For the text-containing cell, return its midpoint in (X, Y) coordinate format. 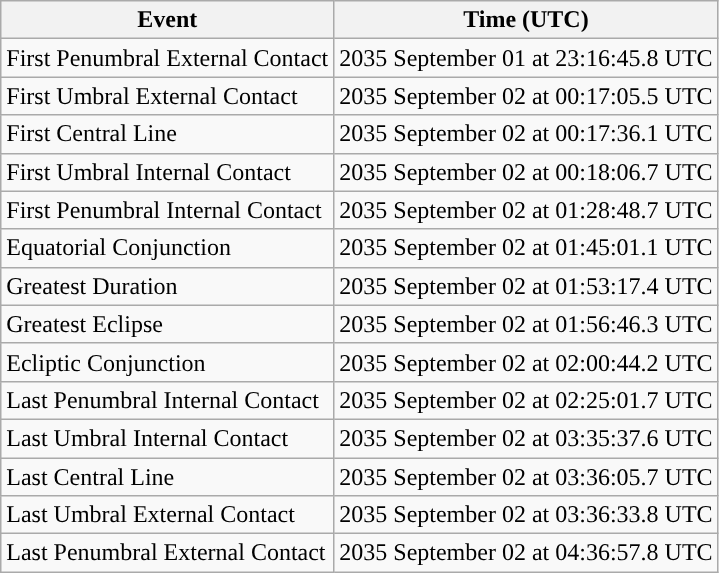
2035 September 02 at 02:25:01.7 UTC (526, 400)
2035 September 02 at 03:36:05.7 UTC (526, 477)
Event (168, 20)
2035 September 02 at 01:53:17.4 UTC (526, 286)
2035 September 02 at 02:00:44.2 UTC (526, 362)
2035 September 02 at 01:45:01.1 UTC (526, 248)
2035 September 02 at 00:17:05.5 UTC (526, 96)
Last Central Line (168, 477)
Time (UTC) (526, 20)
First Penumbral Internal Contact (168, 210)
2035 September 02 at 01:56:46.3 UTC (526, 324)
Last Umbral Internal Contact (168, 438)
2035 September 02 at 00:17:36.1 UTC (526, 134)
First Central Line (168, 134)
2035 September 02 at 04:36:57.8 UTC (526, 553)
2035 September 01 at 23:16:45.8 UTC (526, 58)
2035 September 02 at 03:35:37.6 UTC (526, 438)
Equatorial Conjunction (168, 248)
Last Penumbral External Contact (168, 553)
2035 September 02 at 01:28:48.7 UTC (526, 210)
2035 September 02 at 00:18:06.7 UTC (526, 172)
First Penumbral External Contact (168, 58)
Greatest Duration (168, 286)
Ecliptic Conjunction (168, 362)
Last Penumbral Internal Contact (168, 400)
2035 September 02 at 03:36:33.8 UTC (526, 515)
Last Umbral External Contact (168, 515)
First Umbral External Contact (168, 96)
Greatest Eclipse (168, 324)
First Umbral Internal Contact (168, 172)
